Scan for the cell matching the given text and deliver its [x, y] coordinate at center. 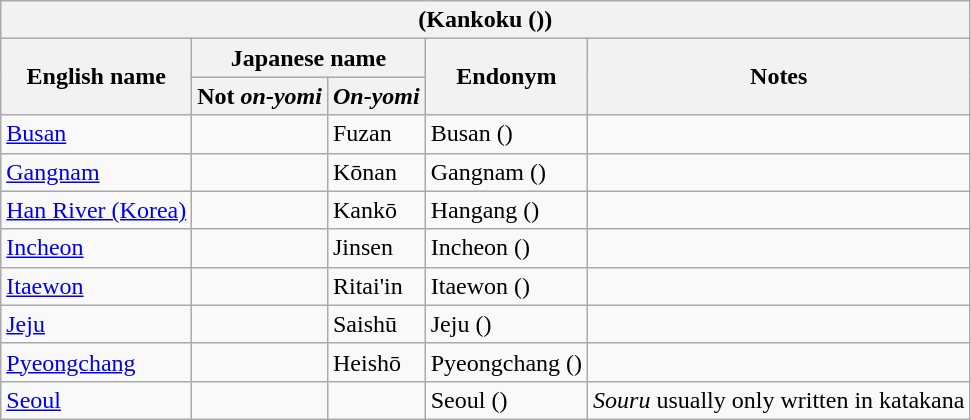
Gangnam () [506, 172]
Souru usually only written in katakana [779, 400]
Fuzan [376, 134]
Heishō [376, 362]
Not on-yomi [260, 96]
On-yomi [376, 96]
Kōnan [376, 172]
(Kankoku ()) [486, 20]
Itaewon () [506, 286]
Kankō [376, 210]
Jeju [96, 324]
Incheon [96, 248]
Seoul () [506, 400]
English name [96, 77]
Pyeongchang [96, 362]
Gangnam [96, 172]
Jeju () [506, 324]
Seoul [96, 400]
Notes [779, 77]
Pyeongchang () [506, 362]
Saishū [376, 324]
Busan () [506, 134]
Jinsen [376, 248]
Han River (Korea) [96, 210]
Endonym [506, 77]
Itaewon [96, 286]
Busan [96, 134]
Ritai'in [376, 286]
Incheon () [506, 248]
Hangang () [506, 210]
Japanese name [308, 58]
